Scan for the cell matching the given text and deliver its (x, y) coordinate at center. 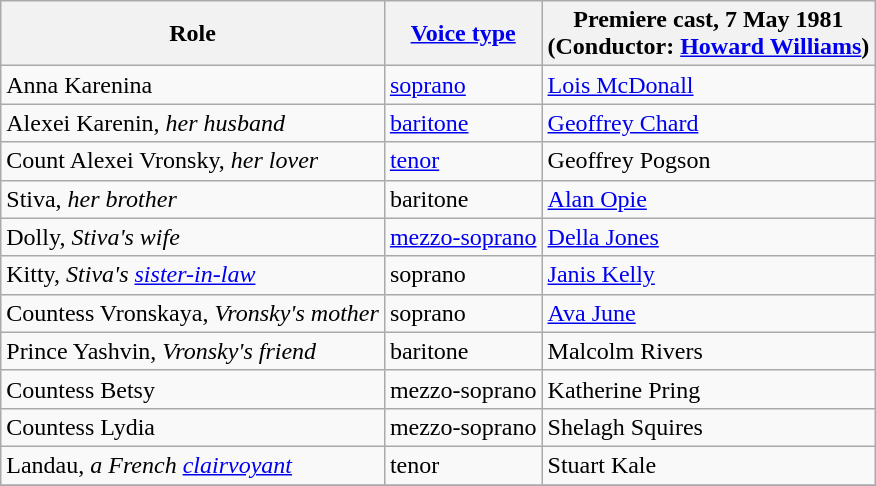
Katherine Pring (708, 389)
Role (193, 34)
Prince Yashvin, Vronsky's friend (193, 351)
Voice type (463, 34)
Shelagh Squires (708, 427)
Anna Karenina (193, 85)
Geoffrey Pogson (708, 161)
Malcolm Rivers (708, 351)
Janis Kelly (708, 275)
Lois McDonall (708, 85)
Stiva, her brother (193, 199)
Landau, a French clairvoyant (193, 465)
Premiere cast, 7 May 1981(Conductor: Howard Williams) (708, 34)
Alan Opie (708, 199)
Count Alexei Vronsky, her lover (193, 161)
Della Jones (708, 237)
Countess Vronskaya, Vronsky's mother (193, 313)
Stuart Kale (708, 465)
Alexei Karenin, her husband (193, 123)
Ava June (708, 313)
Geoffrey Chard (708, 123)
Countess Betsy (193, 389)
Countess Lydia (193, 427)
Dolly, Stiva's wife (193, 237)
Kitty, Stiva's sister-in-law (193, 275)
